Return the [x, y] coordinate for the center point of the cell that contains the specified text.  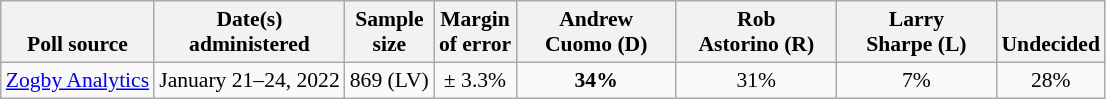
LarrySharpe (L) [916, 32]
28% [1050, 80]
± 3.3% [475, 80]
31% [756, 80]
AndrewCuomo (D) [596, 32]
January 21–24, 2022 [250, 80]
Marginof error [475, 32]
34% [596, 80]
Date(s)administered [250, 32]
Poll source [78, 32]
Undecided [1050, 32]
7% [916, 80]
RobAstorino (R) [756, 32]
869 (LV) [390, 80]
Zogby Analytics [78, 80]
Samplesize [390, 32]
